Extract the (X, Y) coordinate from the center of the cell holding the provided text.  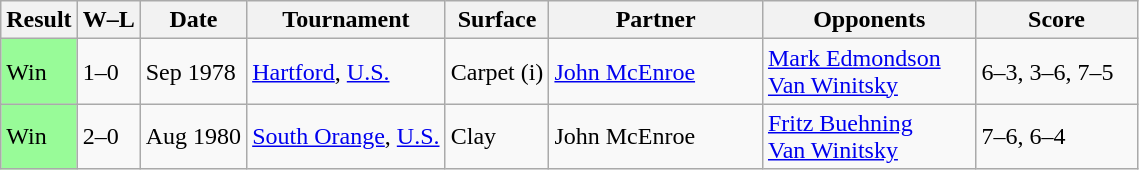
Score (1056, 20)
W–L (108, 20)
Result (39, 20)
South Orange, U.S. (346, 136)
Surface (497, 20)
7–6, 6–4 (1056, 136)
Date (193, 20)
Clay (497, 136)
Sep 1978 (193, 72)
Fritz Buehning Van Winitsky (869, 136)
1–0 (108, 72)
Aug 1980 (193, 136)
2–0 (108, 136)
Mark Edmondson Van Winitsky (869, 72)
Hartford, U.S. (346, 72)
6–3, 3–6, 7–5 (1056, 72)
Tournament (346, 20)
Partner (656, 20)
Carpet (i) (497, 72)
Opponents (869, 20)
